Scan for the cell matching the given text and deliver its (x, y) coordinate at center. 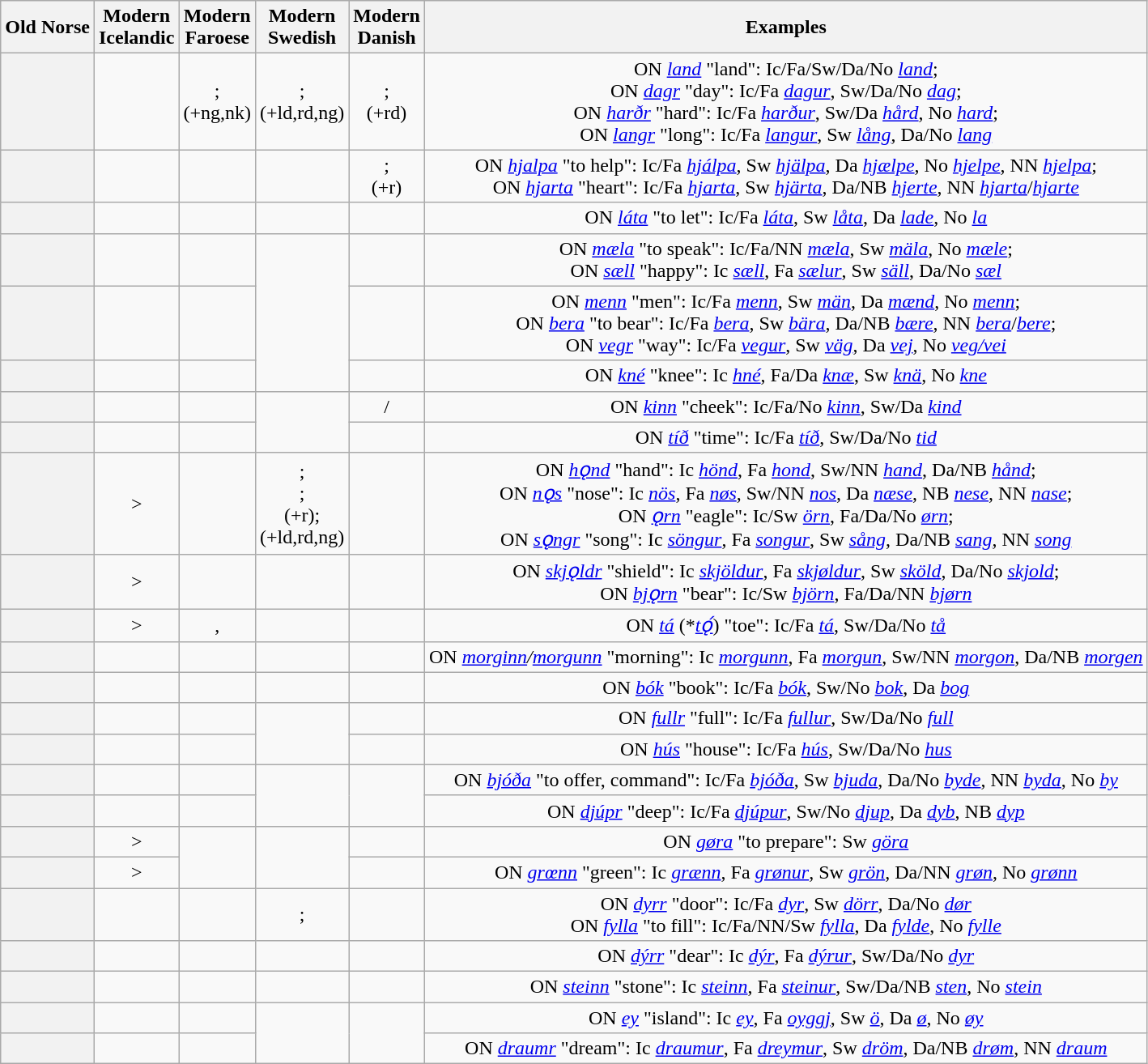
ModernDanish (387, 28)
ON dýrr "dear": Ic dýr, Fa dýrur, Sw/Da/No dyr (785, 956)
; (+ld,rd,ng) (301, 102)
ON mæla "to speak": Ic/Fa/NN mæla, Sw mäla, No mæle; ON sæll "happy": Ic sæll, Fa sælur, Sw säll, Da/No sæl (785, 259)
/ (387, 406)
ON draumr "dream": Ic draumur, Fa dreymur, Sw dröm, Da/NB drøm, NN draum (785, 1049)
ON steinn "stone": Ic steinn, Fa steinur, Sw/Da/NB sten, No stein (785, 987)
; (+ng,nk) (217, 102)
ON djúpr "deep": Ic/Fa djúpur, Sw/No djup, Da dyb, NB dyp (785, 811)
ON bók "book": Ic/Fa bók, Sw/No bok, Da bog (785, 687)
ON ey "island": Ic ey, Fa oyggj, Sw ö, Da ø, No øy (785, 1018)
ON hús "house": Ic/Fa hús, Sw/Da/No hus (785, 749)
, (217, 625)
ON morginn/morgunn "morning": Ic morgunn, Fa morgun, Sw/NN morgon, Da/NB morgen (785, 657)
ON kné "knee": Ic hné, Fa/Da knæ, Sw knä, No kne (785, 376)
; (301, 913)
ON gøra "to prepare": Sw göra (785, 841)
Old Norse (48, 28)
ON skjǫldr "shield": Ic skjöldur, Fa skjøldur, Sw sköld, Da/No skjold; ON bjǫrn "bear": Ic/Sw björn, Fa/Da/NN bjørn (785, 581)
; ; (+r); (+ld,rd,ng) (301, 504)
; (+r) (387, 177)
ModernFaroese (217, 28)
ON grœnn "green": Ic grænn, Fa grønur, Sw grön, Da/NN grøn, No grønn (785, 872)
ON dyrr "door": Ic/Fa dyr, Sw dörr, Da/No dørON fylla "to fill": Ic/Fa/NN/Sw fylla, Da fylde, No fylle (785, 913)
Examples (785, 28)
ModernIcelandic (136, 28)
ON tá (*tǫ́) "toe": Ic/Fa tá, Sw/Da/No tå (785, 625)
ON tíð "time": Ic/Fa tíð, Sw/Da/No tid (785, 437)
ON láta "to let": Ic/Fa láta, Sw låta, Da lade, No la (785, 218)
ON fullr "full": Ic/Fa fullur, Sw/Da/No full (785, 718)
ModernSwedish (301, 28)
ON kinn "cheek": Ic/Fa/No kinn, Sw/Da kind (785, 406)
ON bjóða "to offer, command": Ic/Fa bjóða, Sw bjuda, Da/No byde, NN byda, No by (785, 780)
; (+rd) (387, 102)
